Identify which cell holds the provided text, then report its (x, y) central coordinate. 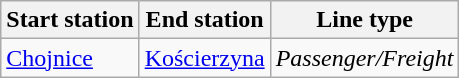
Start station (70, 20)
Passenger/Freight (364, 58)
Line type (364, 20)
Kościerzyna (204, 58)
End station (204, 20)
Chojnice (70, 58)
